Find where the given text appears and provide that cell's center as [X, Y] coordinate. 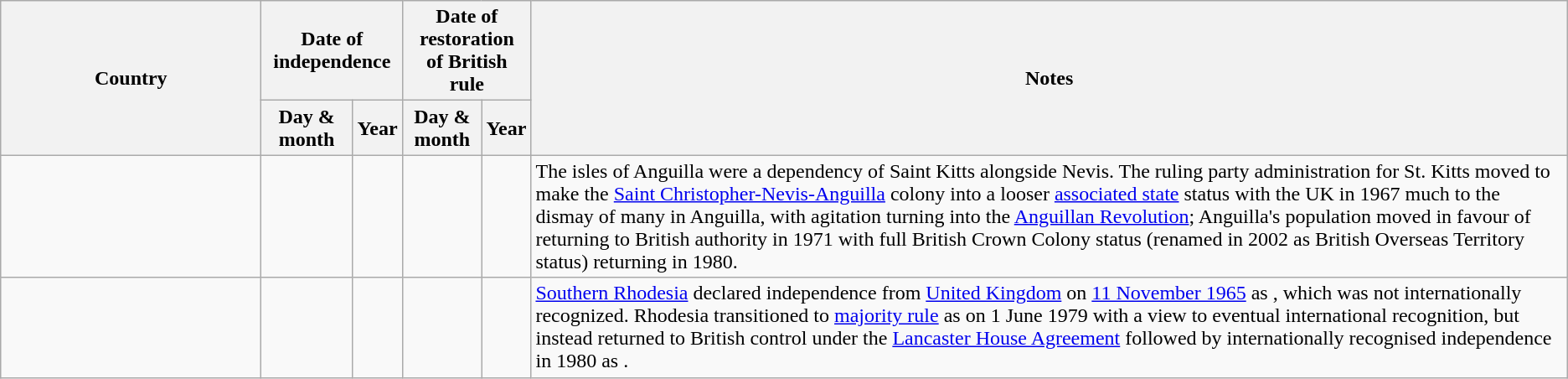
Country [131, 78]
Date of independence [332, 50]
Date of restorationof British rule [467, 50]
Notes [1049, 78]
